Detect which cell encompasses the target text, then output its (x, y) center coordinate. 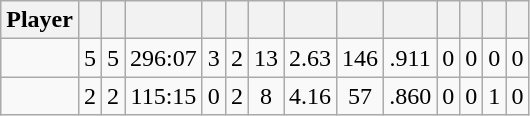
13 (266, 58)
146 (360, 58)
.860 (410, 96)
115:15 (164, 96)
2.63 (310, 58)
3 (214, 58)
Player (40, 20)
4.16 (310, 96)
1 (494, 96)
8 (266, 96)
57 (360, 96)
.911 (410, 58)
296:07 (164, 58)
